Return the [x, y] coordinate for the center point of the cell that contains the specified text.  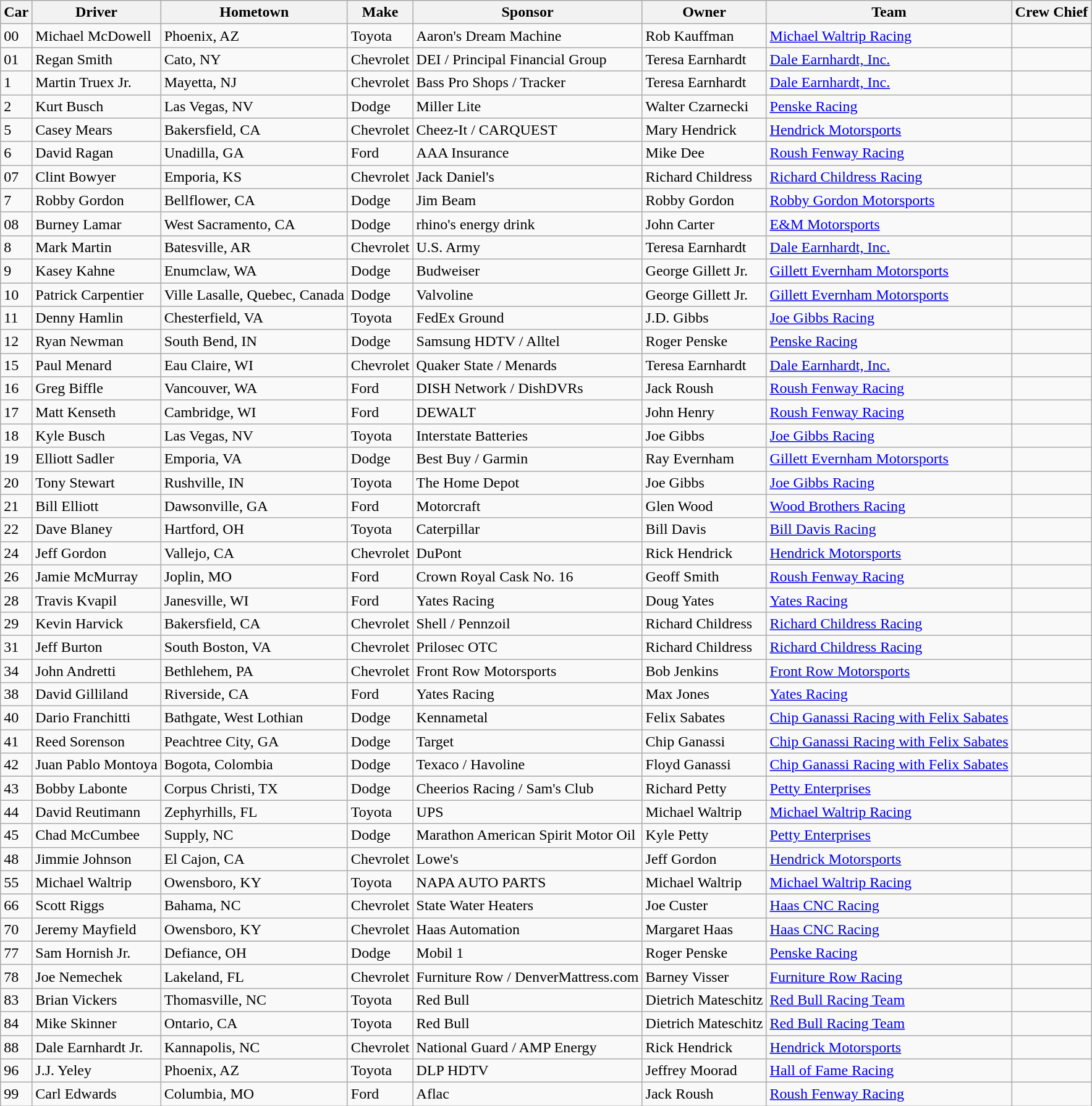
DLP HDTV [528, 1071]
Juan Pablo Montoya [96, 765]
Jeremy Mayfield [96, 929]
Bahama, NC [254, 906]
Marathon American Spirit Motor Oil [528, 835]
Carl Edwards [96, 1094]
DEI / Principal Financial Group [528, 59]
Batesville, AR [254, 247]
88 [16, 1047]
Lowe's [528, 859]
rhino's energy drink [528, 224]
55 [16, 882]
Reed Sorenson [96, 741]
Cambridge, WI [254, 412]
El Cajon, CA [254, 859]
Driver [96, 12]
State Water Heaters [528, 906]
Ray Evernham [705, 459]
10 [16, 295]
Richard Petty [705, 788]
Kyle Busch [96, 436]
26 [16, 576]
Ontario, CA [254, 1023]
Bass Pro Shops / Tracker [528, 83]
12 [16, 342]
20 [16, 483]
Motorcraft [528, 506]
Mary Hendrick [705, 130]
Jimmie Johnson [96, 859]
Budweiser [528, 271]
Mobil 1 [528, 953]
41 [16, 741]
Jamie McMurray [96, 576]
1 [16, 83]
Bob Jenkins [705, 670]
01 [16, 59]
48 [16, 859]
Columbia, MO [254, 1094]
Eau Claire, WI [254, 365]
Bellflower, CA [254, 200]
Enumclaw, WA [254, 271]
11 [16, 318]
Vancouver, WA [254, 389]
16 [16, 389]
40 [16, 718]
Caterpillar [528, 530]
Corpus Christi, TX [254, 788]
Dawsonville, GA [254, 506]
Hall of Fame Racing [889, 1071]
Hartford, OH [254, 530]
Dale Earnhardt Jr. [96, 1047]
Casey Mears [96, 130]
Chip Ganassi [705, 741]
99 [16, 1094]
U.S. Army [528, 247]
National Guard / AMP Energy [528, 1047]
15 [16, 365]
Bobby Labonte [96, 788]
Joe Custer [705, 906]
Defiance, OH [254, 953]
77 [16, 953]
Doug Yates [705, 600]
Owner [705, 12]
Supply, NC [254, 835]
Miller Lite [528, 106]
Cheez-It / CARQUEST [528, 130]
Texaco / Havoline [528, 765]
43 [16, 788]
Thomasville, NC [254, 1000]
Scott Riggs [96, 906]
Mike Skinner [96, 1023]
5 [16, 130]
Kannapolis, NC [254, 1047]
Matt Kenseth [96, 412]
South Boston, VA [254, 647]
Burney Lamar [96, 224]
6 [16, 153]
Denny Hamlin [96, 318]
Kennametal [528, 718]
Ryan Newman [96, 342]
Valvoline [528, 295]
Joplin, MO [254, 576]
Haas Automation [528, 929]
Emporia, VA [254, 459]
Bogota, Colombia [254, 765]
Aaron's Dream Machine [528, 36]
Bill Davis [705, 530]
Greg Biffle [96, 389]
Target [528, 741]
66 [16, 906]
Patrick Carpentier [96, 295]
The Home Depot [528, 483]
Jeff Burton [96, 647]
Chesterfield, VA [254, 318]
Bill Davis Racing [889, 530]
29 [16, 623]
Make [380, 12]
DEWALT [528, 412]
17 [16, 412]
Bathgate, West Lothian [254, 718]
Wood Brothers Racing [889, 506]
Cheerios Racing / Sam's Club [528, 788]
00 [16, 36]
Clint Bowyer [96, 177]
Bethlehem, PA [254, 670]
18 [16, 436]
38 [16, 694]
NAPA AUTO PARTS [528, 882]
Prilosec OTC [528, 647]
44 [16, 812]
07 [16, 177]
Brian Vickers [96, 1000]
Aflac [528, 1094]
FedEx Ground [528, 318]
19 [16, 459]
Crown Royal Cask No. 16 [528, 576]
Barney Visser [705, 976]
J.D. Gibbs [705, 318]
Hometown [254, 12]
E&M Motorsports [889, 224]
DuPont [528, 553]
2 [16, 106]
Cato, NY [254, 59]
Floyd Ganassi [705, 765]
West Sacramento, CA [254, 224]
78 [16, 976]
Mike Dee [705, 153]
Interstate Batteries [528, 436]
70 [16, 929]
Paul Menard [96, 365]
David Ragan [96, 153]
David Reutimann [96, 812]
Max Jones [705, 694]
AAA Insurance [528, 153]
24 [16, 553]
Felix Sabates [705, 718]
96 [16, 1071]
Shell / Pennzoil [528, 623]
84 [16, 1023]
Rob Kauffman [705, 36]
Kyle Petty [705, 835]
Glen Wood [705, 506]
Ville Lasalle, Quebec, Canada [254, 295]
Martin Truex Jr. [96, 83]
45 [16, 835]
Kasey Kahne [96, 271]
34 [16, 670]
Vallejo, CA [254, 553]
Sponsor [528, 12]
Elliott Sadler [96, 459]
9 [16, 271]
42 [16, 765]
Riverside, CA [254, 694]
Janesville, WI [254, 600]
Dave Blaney [96, 530]
Rushville, IN [254, 483]
Tony Stewart [96, 483]
Geoff Smith [705, 576]
Margaret Haas [705, 929]
Samsung HDTV / Alltel [528, 342]
John Henry [705, 412]
8 [16, 247]
Kevin Harvick [96, 623]
South Bend, IN [254, 342]
Kurt Busch [96, 106]
Car [16, 12]
31 [16, 647]
Sam Hornish Jr. [96, 953]
Best Buy / Garmin [528, 459]
DISH Network / DishDVRs [528, 389]
Dario Franchitti [96, 718]
Robby Gordon Motorsports [889, 200]
Quaker State / Menards [528, 365]
Jeffrey Moorad [705, 1071]
Zephyrhills, FL [254, 812]
John Andretti [96, 670]
08 [16, 224]
David Gilliland [96, 694]
Regan Smith [96, 59]
UPS [528, 812]
Mayetta, NJ [254, 83]
Jim Beam [528, 200]
Travis Kvapil [96, 600]
Bill Elliott [96, 506]
Furniture Row Racing [889, 976]
21 [16, 506]
Michael McDowell [96, 36]
7 [16, 200]
Team [889, 12]
28 [16, 600]
Lakeland, FL [254, 976]
Furniture Row / DenverMattress.com [528, 976]
Unadilla, GA [254, 153]
John Carter [705, 224]
Mark Martin [96, 247]
83 [16, 1000]
Joe Nemechek [96, 976]
Walter Czarnecki [705, 106]
Jack Daniel's [528, 177]
Emporia, KS [254, 177]
Chad McCumbee [96, 835]
Peachtree City, GA [254, 741]
22 [16, 530]
J.J. Yeley [96, 1071]
Crew Chief [1052, 12]
